Identify which cell holds the provided text, then report its [X, Y] central coordinate. 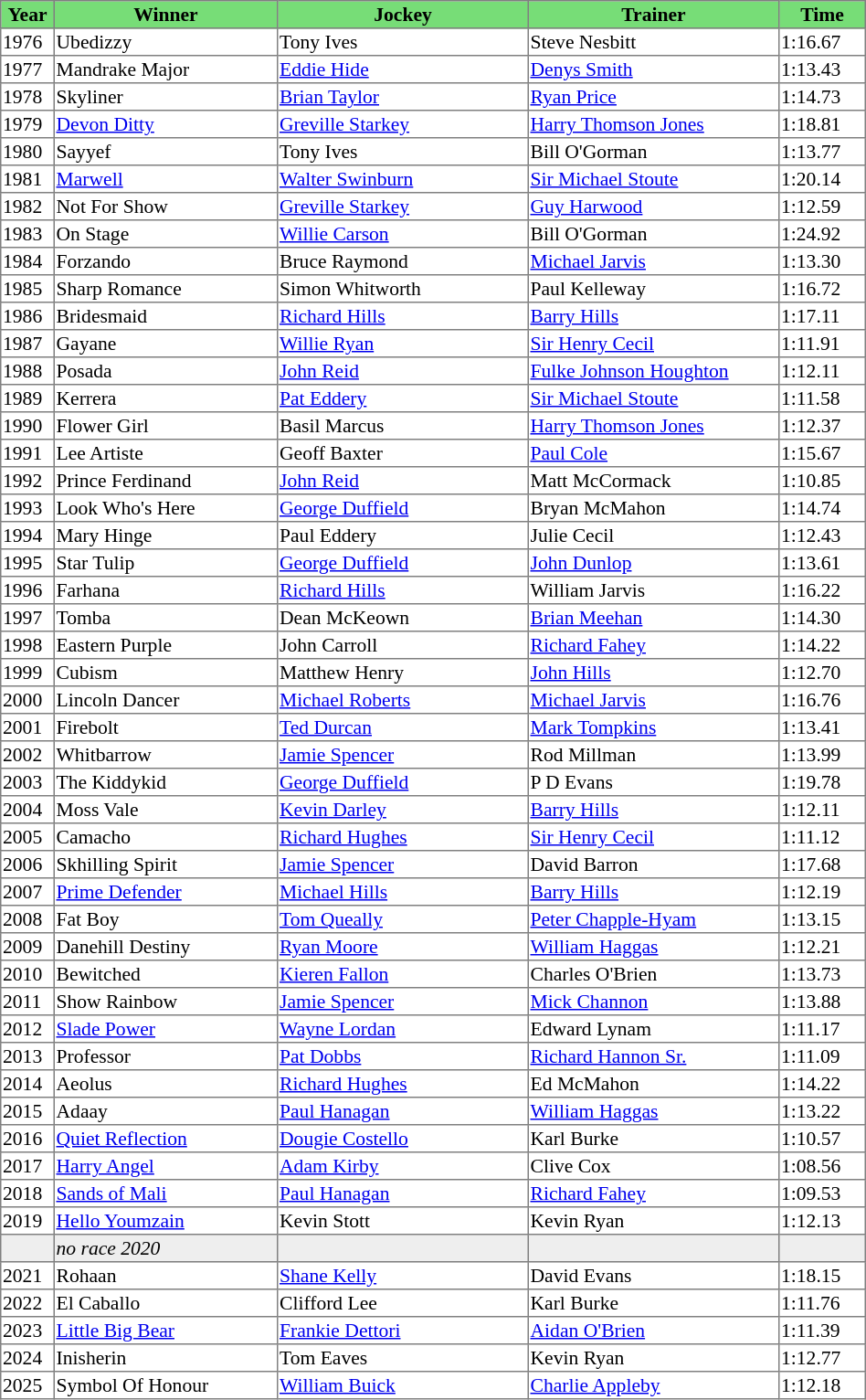
Bruce Raymond [403, 261]
Gayane [165, 344]
1:11.09 [822, 1056]
1:13.88 [822, 1002]
1:13.73 [822, 974]
2008 [27, 919]
1:13.99 [822, 755]
Sands of Mali [165, 1193]
1:12.13 [822, 1221]
Forzando [165, 261]
Look Who's Here [165, 508]
Aidan O'Brien [653, 1331]
1:13.77 [822, 152]
2018 [27, 1193]
1:18.15 [822, 1276]
1999 [27, 673]
1:24.92 [822, 234]
1:11.39 [822, 1331]
John Carroll [403, 645]
1:17.11 [822, 316]
1976 [27, 42]
William Buick [403, 1385]
Paul Kelleway [653, 289]
2009 [27, 947]
1:13.22 [822, 1111]
Marwell [165, 179]
Rod Millman [653, 755]
1:13.15 [822, 919]
Guy Harwood [653, 207]
Kieren Fallon [403, 974]
no race 2020 [165, 1248]
Posada [165, 371]
2005 [27, 837]
Pat Dobbs [403, 1056]
1:12.19 [822, 892]
Prince Ferdinand [165, 481]
Sayyef [165, 152]
Time [822, 15]
Fulke Johnson Houghton [653, 371]
1:13.41 [822, 727]
1998 [27, 645]
1991 [27, 453]
Slade Power [165, 1029]
Adaay [165, 1111]
2019 [27, 1221]
Tomba [165, 618]
Eastern Purple [165, 645]
1:10.57 [822, 1139]
1997 [27, 618]
1:14.30 [822, 618]
1996 [27, 590]
1:12.59 [822, 207]
Lee Artiste [165, 453]
Matt McCormack [653, 481]
Pat Eddery [403, 398]
Bryan McMahon [653, 508]
Danehill Destiny [165, 947]
Jockey [403, 15]
1:10.85 [822, 481]
William Jarvis [653, 590]
1:08.56 [822, 1166]
1:12.18 [822, 1385]
David Evans [653, 1276]
1:13.43 [822, 69]
Clifford Lee [403, 1303]
1:16.67 [822, 42]
1:11.76 [822, 1303]
Prime Defender [165, 892]
Whitbarrow [165, 755]
Dean McKeown [403, 618]
Charles O'Brien [653, 974]
Year [27, 15]
Ubedizzy [165, 42]
Ed McMahon [653, 1084]
2002 [27, 755]
1:13.61 [822, 563]
Quiet Reflection [165, 1139]
2024 [27, 1358]
2021 [27, 1276]
Flower Girl [165, 426]
1:13.30 [822, 261]
2011 [27, 1002]
Bewitched [165, 974]
1985 [27, 289]
2022 [27, 1303]
1977 [27, 69]
Eddie Hide [403, 69]
Winner [165, 15]
Kevin Stott [403, 1221]
Lincoln Dancer [165, 700]
1:12.77 [822, 1358]
Harry Angel [165, 1166]
Dougie Costello [403, 1139]
Adam Kirby [403, 1166]
Tom Eaves [403, 1358]
1987 [27, 344]
2025 [27, 1385]
Skyliner [165, 97]
1995 [27, 563]
Devon Ditty [165, 124]
2007 [27, 892]
Little Big Bear [165, 1331]
Steve Nesbitt [653, 42]
Wayne Lordan [403, 1029]
1:17.68 [822, 864]
Basil Marcus [403, 426]
2012 [27, 1029]
2017 [27, 1166]
Ryan Price [653, 97]
2004 [27, 810]
Skhilling Spirit [165, 864]
Moss Vale [165, 810]
1993 [27, 508]
2000 [27, 700]
Brian Meehan [653, 618]
Firebolt [165, 727]
1989 [27, 398]
Richard Hannon Sr. [653, 1056]
1980 [27, 152]
1:11.17 [822, 1029]
2023 [27, 1331]
Matthew Henry [403, 673]
Mandrake Major [165, 69]
Michael Roberts [403, 700]
Peter Chapple-Hyam [653, 919]
1:14.74 [822, 508]
Mick Channon [653, 1002]
Hello Youmzain [165, 1221]
Clive Cox [653, 1166]
2010 [27, 974]
1994 [27, 536]
2013 [27, 1056]
1:11.58 [822, 398]
1:14.73 [822, 97]
Symbol Of Honour [165, 1385]
Farhana [165, 590]
Brian Taylor [403, 97]
Show Rainbow [165, 1002]
1978 [27, 97]
Frankie Dettori [403, 1331]
Geoff Baxter [403, 453]
Willie Ryan [403, 344]
2014 [27, 1084]
1:11.91 [822, 344]
Julie Cecil [653, 536]
1990 [27, 426]
Michael Hills [403, 892]
Kevin Darley [403, 810]
Cubism [165, 673]
1:15.67 [822, 453]
Aeolus [165, 1084]
On Stage [165, 234]
Shane Kelly [403, 1276]
Tom Queally [403, 919]
Paul Eddery [403, 536]
Camacho [165, 837]
P D Evans [653, 782]
1982 [27, 207]
1:16.76 [822, 700]
Ryan Moore [403, 947]
John Dunlop [653, 563]
2001 [27, 727]
Charlie Appleby [653, 1385]
1986 [27, 316]
Sharp Romance [165, 289]
Ted Durcan [403, 727]
Trainer [653, 15]
Not For Show [165, 207]
1:09.53 [822, 1193]
1:11.12 [822, 837]
1992 [27, 481]
The Kiddykid [165, 782]
Paul Cole [653, 453]
El Caballo [165, 1303]
1:16.72 [822, 289]
1988 [27, 371]
Inisherin [165, 1358]
Edward Lynam [653, 1029]
Kerrera [165, 398]
1:12.21 [822, 947]
Fat Boy [165, 919]
David Barron [653, 864]
2016 [27, 1139]
1:12.70 [822, 673]
Professor [165, 1056]
1983 [27, 234]
Bridesmaid [165, 316]
1:18.81 [822, 124]
1:12.43 [822, 536]
1981 [27, 179]
1984 [27, 261]
Star Tulip [165, 563]
1979 [27, 124]
Rohaan [165, 1276]
2015 [27, 1111]
Simon Whitworth [403, 289]
Willie Carson [403, 234]
Mark Tompkins [653, 727]
Walter Swinburn [403, 179]
1:20.14 [822, 179]
1:16.22 [822, 590]
2003 [27, 782]
1:19.78 [822, 782]
Mary Hinge [165, 536]
Denys Smith [653, 69]
1:12.37 [822, 426]
John Hills [653, 673]
2006 [27, 864]
